Find where the given text appears and provide that cell's center as [X, Y] coordinate. 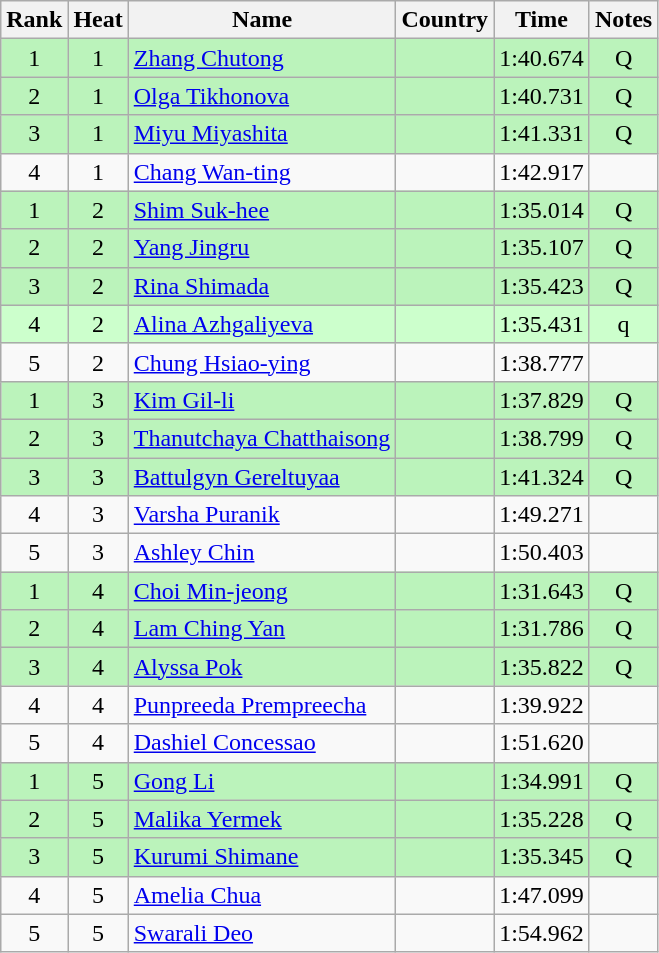
1:54.962 [542, 933]
Rina Shimada [262, 286]
1:51.620 [542, 743]
Yang Jingru [262, 248]
Dashiel Concessao [262, 743]
1:38.777 [542, 362]
Zhang Chutong [262, 58]
1:35.345 [542, 857]
Swarali Deo [262, 933]
Time [542, 20]
1:35.228 [542, 819]
1:47.099 [542, 895]
Amelia Chua [262, 895]
Choi Min-jeong [262, 591]
q [623, 324]
Malika Yermek [262, 819]
1:49.271 [542, 515]
Country [445, 20]
1:50.403 [542, 553]
Varsha Puranik [262, 515]
Chang Wan-ting [262, 172]
Punpreeda Prempreecha [262, 705]
1:35.822 [542, 667]
Alyssa Pok [262, 667]
Kurumi Shimane [262, 857]
1:37.829 [542, 400]
Lam Ching Yan [262, 629]
Battulgyn Gereltuyaa [262, 477]
1:41.324 [542, 477]
Alina Azhgaliyeva [262, 324]
Shim Suk-hee [262, 210]
1:35.107 [542, 248]
1:35.014 [542, 210]
Gong Li [262, 781]
Chung Hsiao-ying [262, 362]
1:38.799 [542, 438]
1:35.423 [542, 286]
Kim Gil-li [262, 400]
Thanutchaya Chatthaisong [262, 438]
1:42.917 [542, 172]
1:40.731 [542, 96]
Ashley Chin [262, 553]
Notes [623, 20]
1:31.643 [542, 591]
Rank [34, 20]
1:40.674 [542, 58]
Olga Tikhonova [262, 96]
1:41.331 [542, 134]
1:39.922 [542, 705]
1:31.786 [542, 629]
1:34.991 [542, 781]
1:35.431 [542, 324]
Name [262, 20]
Heat [98, 20]
Miyu Miyashita [262, 134]
